Search for the cell housing the specified text and yield its (X, Y) center coordinate. 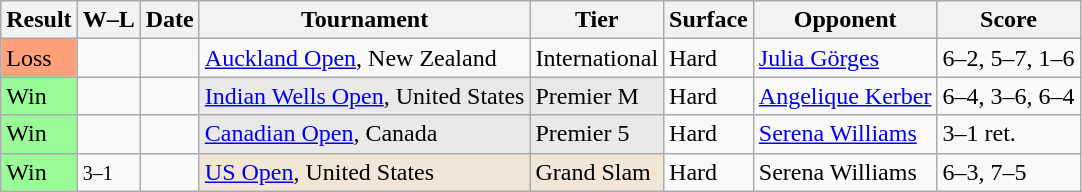
6–2, 5–7, 1–6 (1008, 58)
Tournament (364, 20)
Date (170, 20)
Premier 5 (597, 134)
Surface (709, 20)
Premier M (597, 96)
3–1 (108, 172)
Canadian Open, Canada (364, 134)
Grand Slam (597, 172)
6–4, 3–6, 6–4 (1008, 96)
Opponent (845, 20)
Julia Görges (845, 58)
Angelique Kerber (845, 96)
Result (39, 20)
W–L (108, 20)
Tier (597, 20)
Score (1008, 20)
3–1 ret. (1008, 134)
International (597, 58)
Auckland Open, New Zealand (364, 58)
US Open, United States (364, 172)
Indian Wells Open, United States (364, 96)
6–3, 7–5 (1008, 172)
Loss (39, 58)
